Scan for the cell matching the given text and deliver its (x, y) coordinate at center. 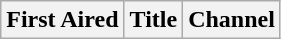
First Aired (62, 20)
Channel (232, 20)
Title (154, 20)
